Locate the cell with the specified text and output its (x, y) center coordinate. 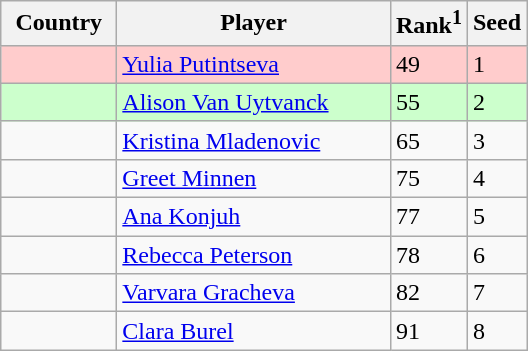
65 (428, 140)
3 (496, 140)
7 (496, 293)
6 (496, 255)
8 (496, 331)
Player (254, 24)
55 (428, 102)
2 (496, 102)
91 (428, 331)
Rank1 (428, 24)
Greet Minnen (254, 178)
Yulia Putintseva (254, 64)
75 (428, 178)
5 (496, 217)
77 (428, 217)
Ana Konjuh (254, 217)
4 (496, 178)
82 (428, 293)
Seed (496, 24)
Kristina Mladenovic (254, 140)
Varvara Gracheva (254, 293)
1 (496, 64)
78 (428, 255)
Clara Burel (254, 331)
49 (428, 64)
Country (59, 24)
Rebecca Peterson (254, 255)
Alison Van Uytvanck (254, 102)
